Capture the cell that displays the provided text and extract its (X, Y) central coordinate. 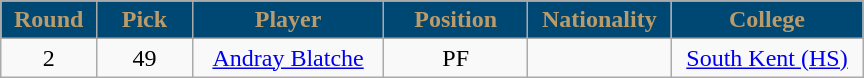
Position (456, 20)
2 (49, 58)
PF (456, 58)
Pick (145, 20)
Round (49, 20)
College (767, 20)
49 (145, 58)
Player (288, 20)
Nationality (600, 20)
South Kent (HS) (767, 58)
Andray Blatche (288, 58)
